Return (x, y) of the center of cell containing provided text 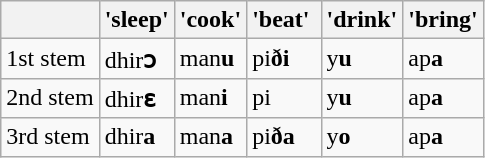
dhirɛ (136, 98)
dhira (136, 137)
pi (284, 98)
'drink' (362, 20)
piða (284, 137)
'sleep' (136, 20)
'bring' (443, 20)
mani (210, 98)
'beat' (284, 20)
1st stem (50, 59)
3rd stem (50, 137)
manu (210, 59)
mana (210, 137)
yo (362, 137)
piði (284, 59)
dhirɔ (136, 59)
'cook' (210, 20)
2nd stem (50, 98)
